Determine the (X, Y) coordinate at the center of the cell enclosing the given text.  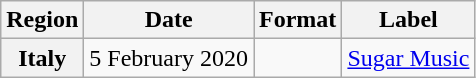
Sugar Music (408, 58)
Italy (42, 58)
Date (169, 20)
5 February 2020 (169, 58)
Format (298, 20)
Region (42, 20)
Label (408, 20)
